Extract the [x, y] coordinate from the center of the cell holding the provided text.  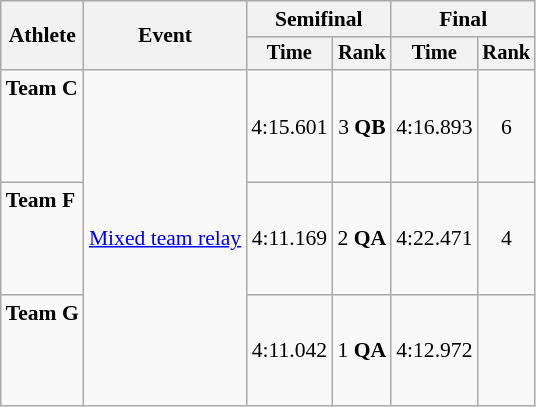
6 [507, 126]
Team F [42, 239]
Final [463, 19]
Event [165, 36]
3 QB [362, 126]
4 [507, 239]
2 QA [362, 239]
4:11.169 [289, 239]
4:11.042 [289, 351]
4:12.972 [434, 351]
1 QA [362, 351]
4:15.601 [289, 126]
4:16.893 [434, 126]
Team C [42, 126]
Team G [42, 351]
Mixed team relay [165, 238]
4:22.471 [434, 239]
Athlete [42, 36]
Semifinal [318, 19]
